Identify which cell holds the provided text, then report its (X, Y) central coordinate. 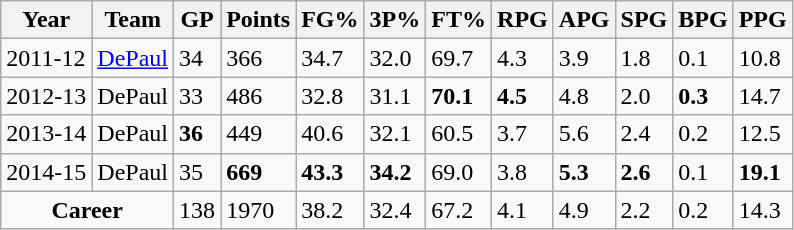
10.8 (762, 58)
Career (88, 210)
43.3 (330, 172)
60.5 (459, 134)
69.7 (459, 58)
38.2 (330, 210)
32.1 (395, 134)
2013-14 (46, 134)
32.4 (395, 210)
1970 (258, 210)
Points (258, 20)
4.5 (523, 96)
2011-12 (46, 58)
449 (258, 134)
APG (584, 20)
14.3 (762, 210)
Year (46, 20)
36 (198, 134)
2.6 (644, 172)
FT% (459, 20)
GP (198, 20)
12.5 (762, 134)
3.7 (523, 134)
486 (258, 96)
669 (258, 172)
FG% (330, 20)
32.0 (395, 58)
SPG (644, 20)
0.3 (703, 96)
3.8 (523, 172)
2.2 (644, 210)
138 (198, 210)
4.8 (584, 96)
366 (258, 58)
69.0 (459, 172)
33 (198, 96)
34 (198, 58)
BPG (703, 20)
34.2 (395, 172)
Team (133, 20)
1.8 (644, 58)
RPG (523, 20)
70.1 (459, 96)
2.0 (644, 96)
3P% (395, 20)
31.1 (395, 96)
14.7 (762, 96)
2012-13 (46, 96)
19.1 (762, 172)
4.9 (584, 210)
5.3 (584, 172)
35 (198, 172)
40.6 (330, 134)
4.1 (523, 210)
3.9 (584, 58)
5.6 (584, 134)
34.7 (330, 58)
2014-15 (46, 172)
32.8 (330, 96)
2.4 (644, 134)
4.3 (523, 58)
PPG (762, 20)
67.2 (459, 210)
